Provide the [x, y] coordinate of the cell's center where the given text is located.  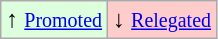
↑ Promoted [54, 20]
↓ Relegated [162, 20]
